Scan for the cell matching the given text and deliver its (X, Y) coordinate at center. 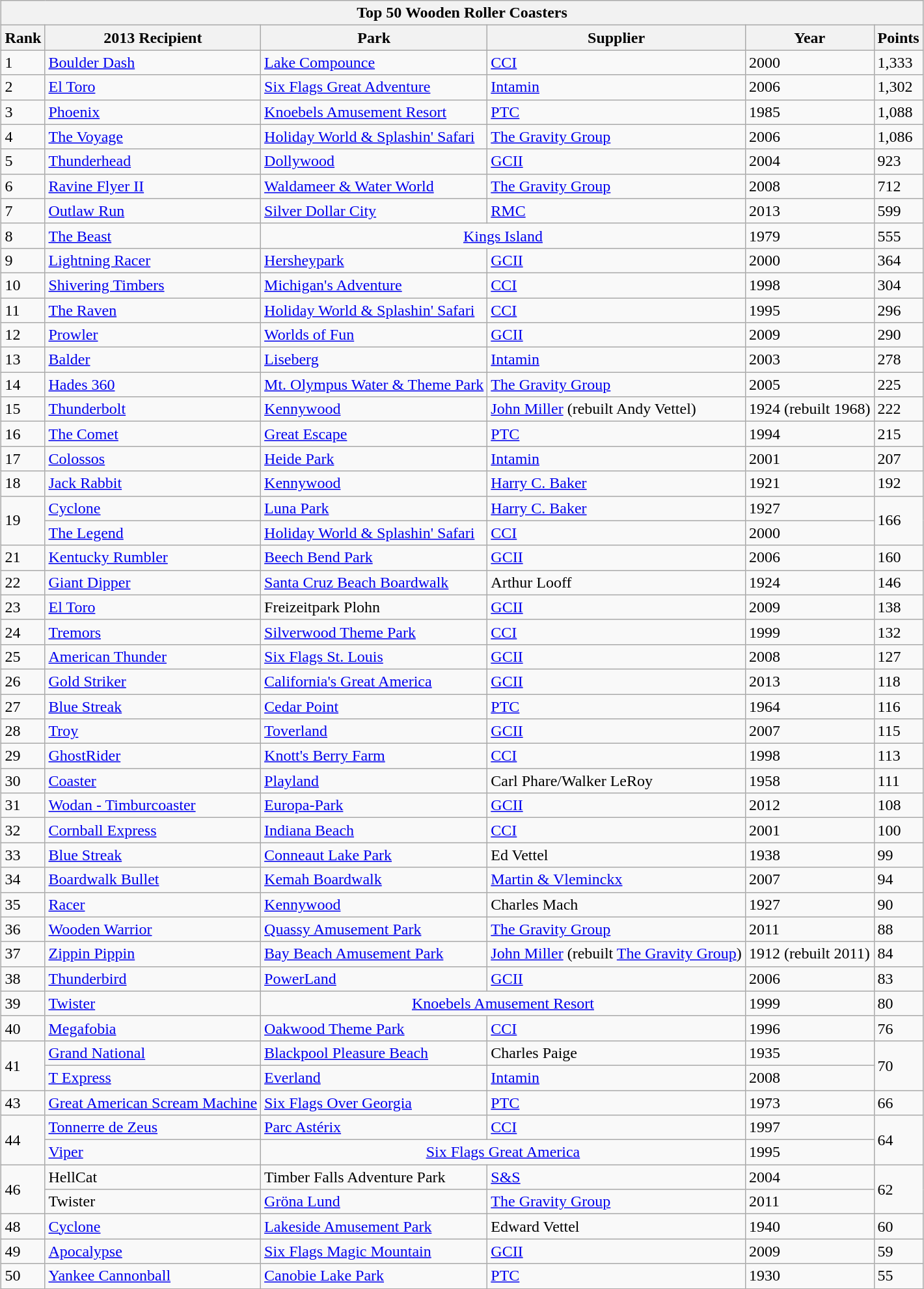
41 (23, 1065)
Charles Mach (617, 904)
HellCat (153, 1177)
31 (23, 806)
84 (898, 954)
160 (898, 558)
Beech Bend Park (374, 558)
Silver Dollar City (374, 211)
Six Flags Great Adventure (374, 87)
Giant Dipper (153, 582)
1985 (809, 112)
The Comet (153, 434)
33 (23, 855)
207 (898, 459)
90 (898, 904)
Tonnerre de Zeus (153, 1128)
59 (898, 1251)
2003 (809, 360)
Gröna Lund (374, 1202)
49 (23, 1251)
40 (23, 1028)
Thunderhead (153, 161)
70 (898, 1065)
9 (23, 260)
Michigan's Adventure (374, 285)
2 (23, 87)
1979 (809, 236)
166 (898, 521)
100 (898, 830)
18 (23, 483)
555 (898, 236)
Silverwood Theme Park (374, 632)
21 (23, 558)
1994 (809, 434)
Shivering Timbers (153, 285)
7 (23, 211)
Grand National (153, 1053)
Timber Falls Adventure Park (374, 1177)
23 (23, 607)
192 (898, 483)
Viper (153, 1152)
39 (23, 1003)
Oakwood Theme Park (374, 1028)
80 (898, 1003)
12 (23, 335)
30 (23, 781)
Tremors (153, 632)
Cedar Point (374, 706)
Luna Park (374, 508)
John Miller (rebuilt The Gravity Group) (617, 954)
Colossos (153, 459)
S&S (617, 1177)
83 (898, 979)
Wodan - Timburcoaster (153, 806)
Year (809, 38)
Apocalypse (153, 1251)
13 (23, 360)
RMC (617, 211)
Playland (374, 781)
Great American Scream Machine (153, 1103)
Knott's Berry Farm (374, 756)
304 (898, 285)
28 (23, 731)
Coaster (153, 781)
38 (23, 979)
Kemah Boardwalk (374, 880)
The Raven (153, 310)
43 (23, 1103)
Ed Vettel (617, 855)
60 (898, 1227)
296 (898, 310)
Supplier (617, 38)
1930 (809, 1276)
Points (898, 38)
Martin & Vleminckx (617, 880)
Ravine Flyer II (153, 186)
599 (898, 211)
Kings Island (504, 236)
Lakeside Amusement Park (374, 1227)
132 (898, 632)
215 (898, 434)
1924 (809, 582)
29 (23, 756)
Gold Striker (153, 681)
1935 (809, 1053)
116 (898, 706)
64 (898, 1140)
California's Great America (374, 681)
1921 (809, 483)
Charles Paige (617, 1053)
The Beast (153, 236)
T Express (153, 1078)
1,333 (898, 62)
108 (898, 806)
Freizeitpark Plohn (374, 607)
Parc Astérix (374, 1128)
1,086 (898, 137)
36 (23, 929)
55 (898, 1276)
111 (898, 781)
Six Flags Magic Mountain (374, 1251)
Blackpool Pleasure Beach (374, 1053)
10 (23, 285)
Kentucky Rumbler (153, 558)
6 (23, 186)
Conneaut Lake Park (374, 855)
32 (23, 830)
62 (898, 1189)
66 (898, 1103)
5 (23, 161)
Jack Rabbit (153, 483)
17 (23, 459)
The Voyage (153, 137)
Bay Beach Amusement Park (374, 954)
27 (23, 706)
The Legend (153, 533)
222 (898, 409)
Yankee Cannonball (153, 1276)
Thunderbolt (153, 409)
50 (23, 1276)
113 (898, 756)
1973 (809, 1103)
94 (898, 880)
Edward Vettel (617, 1227)
Heide Park (374, 459)
Lake Compounce (374, 62)
278 (898, 360)
Lightning Racer (153, 260)
118 (898, 681)
Worlds of Fun (374, 335)
3 (23, 112)
John Miller (rebuilt Andy Vettel) (617, 409)
1997 (809, 1128)
37 (23, 954)
2012 (809, 806)
Hersheypark (374, 260)
Everland (374, 1078)
25 (23, 657)
Dollywood (374, 161)
1996 (809, 1028)
115 (898, 731)
1964 (809, 706)
2005 (809, 385)
225 (898, 385)
1,302 (898, 87)
26 (23, 681)
Europa-Park (374, 806)
Six Flags St. Louis (374, 657)
1924 (rebuilt 1968) (809, 409)
Six Flags Great America (504, 1152)
15 (23, 409)
Santa Cruz Beach Boardwalk (374, 582)
Balder (153, 360)
14 (23, 385)
Canobie Lake Park (374, 1276)
Top 50 Wooden Roller Coasters (462, 13)
34 (23, 880)
1912 (rebuilt 2011) (809, 954)
364 (898, 260)
24 (23, 632)
290 (898, 335)
Park (374, 38)
Racer (153, 904)
Megafobia (153, 1028)
Troy (153, 731)
4 (23, 137)
GhostRider (153, 756)
Wooden Warrior (153, 929)
Thunderbird (153, 979)
Mt. Olympus Water & Theme Park (374, 385)
48 (23, 1227)
88 (898, 929)
1958 (809, 781)
35 (23, 904)
22 (23, 582)
Outlaw Run (153, 211)
923 (898, 161)
Zippin Pippin (153, 954)
1940 (809, 1227)
8 (23, 236)
1 (23, 62)
46 (23, 1189)
99 (898, 855)
Boulder Dash (153, 62)
Indiana Beach (374, 830)
Toverland (374, 731)
Liseberg (374, 360)
1,088 (898, 112)
Arthur Looff (617, 582)
Phoenix (153, 112)
1938 (809, 855)
PowerLand (374, 979)
Waldameer & Water World (374, 186)
Boardwalk Bullet (153, 880)
19 (23, 521)
Hades 360 (153, 385)
Great Escape (374, 434)
712 (898, 186)
Quassy Amusement Park (374, 929)
76 (898, 1028)
138 (898, 607)
Prowler (153, 335)
11 (23, 310)
Carl Phare/Walker LeRoy (617, 781)
Cornball Express (153, 830)
146 (898, 582)
16 (23, 434)
2013 Recipient (153, 38)
127 (898, 657)
American Thunder (153, 657)
Rank (23, 38)
Six Flags Over Georgia (374, 1103)
44 (23, 1140)
